Pinpoint the cell where the given text exists, returning its [x, y] midpoint coordinate. 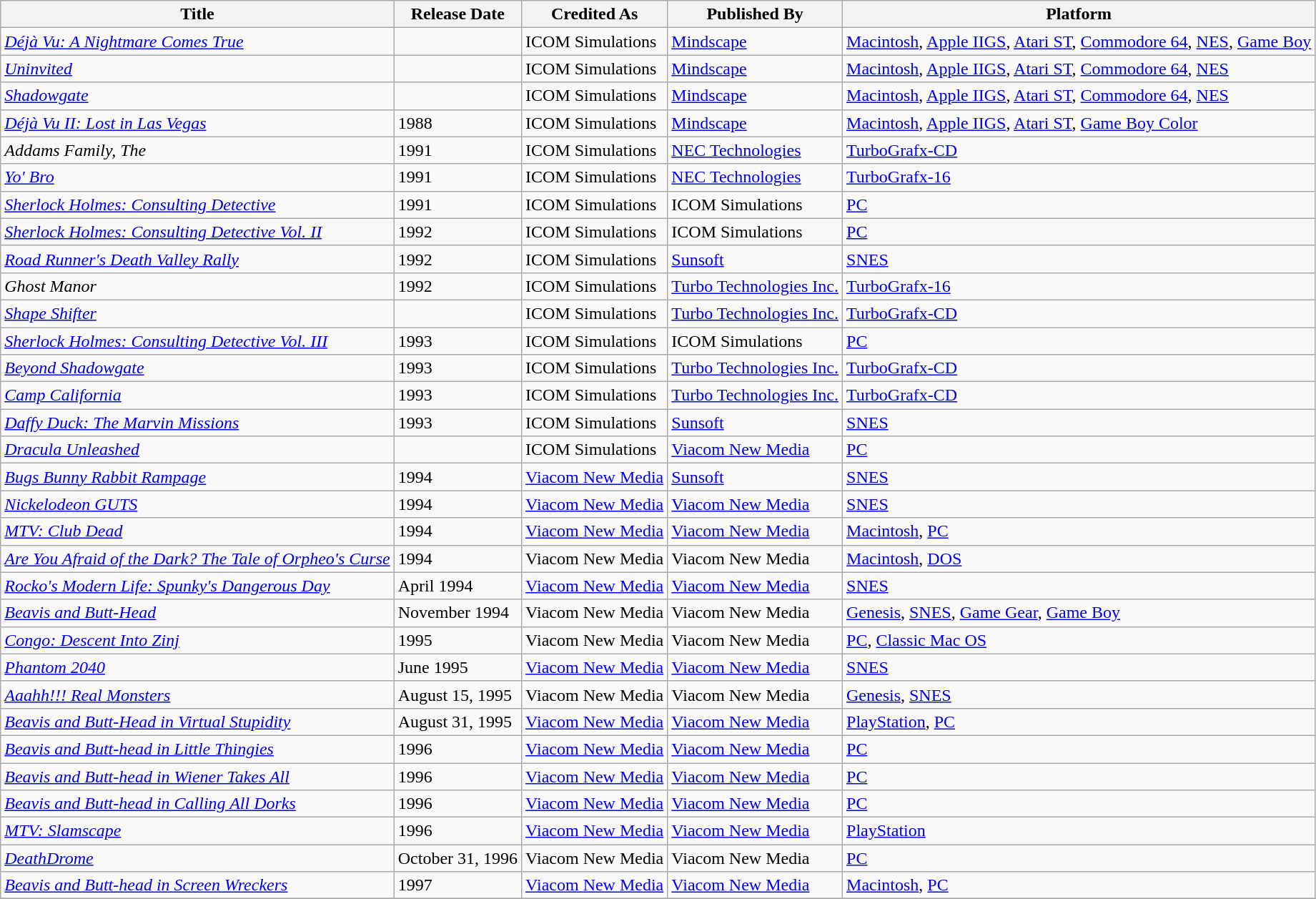
1997 [457, 885]
Rocko's Modern Life: Spunky's Dangerous Day [197, 586]
Déjà Vu II: Lost in Las Vegas [197, 123]
Congo: Descent Into Zinj [197, 640]
Beavis and Butt-head in Wiener Takes All [197, 776]
Macintosh, Apple IIGS, Atari ST, Game Boy Color [1079, 123]
PC, Classic Mac OS [1079, 640]
Sherlock Holmes: Consulting Detective [197, 205]
August 15, 1995 [457, 694]
Phantom 2040 [197, 667]
Beavis and Butt-head in Calling All Dorks [197, 804]
Platform [1079, 14]
Title [197, 14]
Genesis, SNES, Game Gear, Game Boy [1079, 613]
Nickelodeon GUTS [197, 504]
November 1994 [457, 613]
Credited As [595, 14]
Genesis, SNES [1079, 694]
Published By [755, 14]
MTV: Club Dead [197, 531]
Beyond Shadowgate [197, 368]
Are You Afraid of the Dark? The Tale of Orpheo's Curse [197, 559]
Macintosh, DOS [1079, 559]
Release Date [457, 14]
PlayStation, PC [1079, 722]
Daffy Duck: The Marvin Missions [197, 423]
Ghost Manor [197, 286]
Bugs Bunny Rabbit Rampage [197, 477]
August 31, 1995 [457, 722]
Addams Family, The [197, 150]
June 1995 [457, 667]
October 31, 1996 [457, 858]
Dracula Unleashed [197, 450]
Shape Shifter [197, 313]
Yo' Bro [197, 177]
Beavis and Butt-head in Screen Wreckers [197, 885]
Beavis and Butt-Head [197, 613]
MTV: Slamscape [197, 831]
1988 [457, 123]
Macintosh, Apple IIGS, Atari ST, Commodore 64, NES, Game Boy [1079, 41]
Déjà Vu: A Nightmare Comes True [197, 41]
Sherlock Holmes: Consulting Detective Vol. III [197, 341]
Aaahh!!! Real Monsters [197, 694]
April 1994 [457, 586]
Road Runner's Death Valley Rally [197, 259]
DeathDrome [197, 858]
Uninvited [197, 69]
1995 [457, 640]
Beavis and Butt-Head in Virtual Stupidity [197, 722]
Shadowgate [197, 96]
PlayStation [1079, 831]
Sherlock Holmes: Consulting Detective Vol. II [197, 232]
Camp California [197, 396]
Beavis and Butt-head in Little Thingies [197, 749]
